For the text-containing cell, return its midpoint in (X, Y) coordinate format. 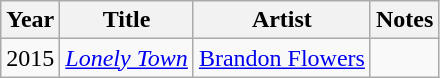
2015 (30, 58)
Artist (282, 20)
Lonely Town (127, 58)
Brandon Flowers (282, 58)
Notes (404, 20)
Year (30, 20)
Title (127, 20)
